Output the [x, y] coordinate of the center of the cell containing the given text.  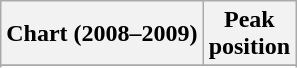
Peakposition [249, 34]
Chart (2008–2009) [102, 34]
